Determine the [X, Y] coordinate at the center of the cell enclosing the given text.  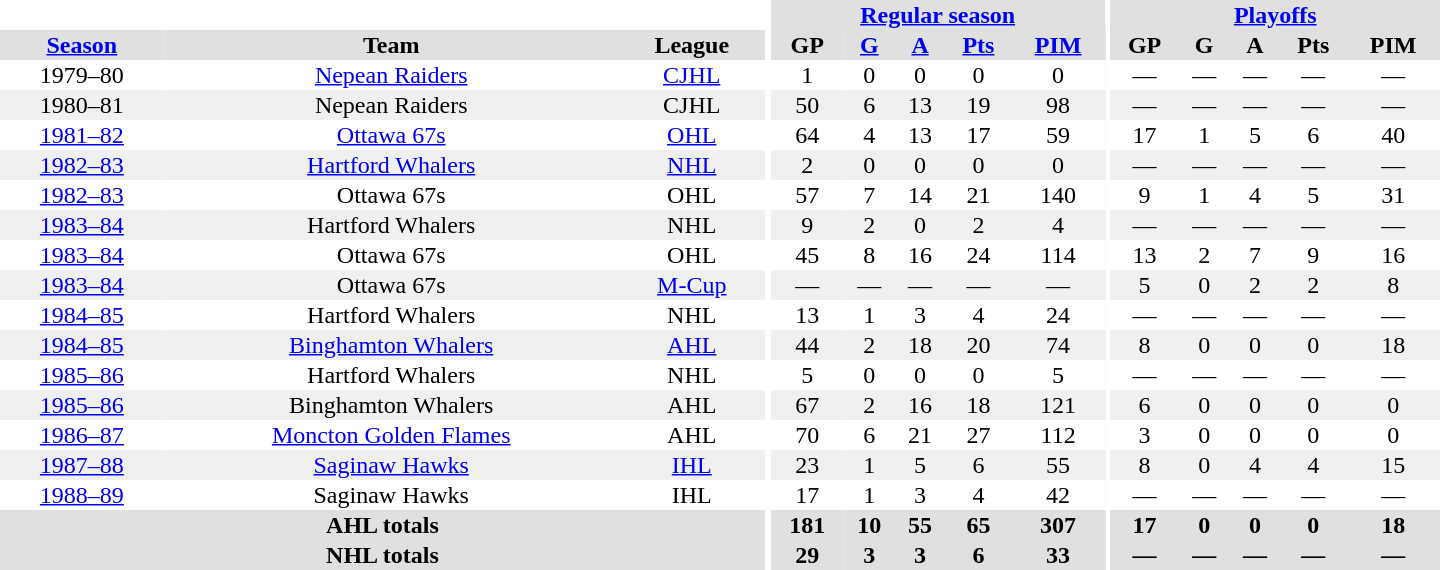
33 [1058, 555]
Moncton Golden Flames [392, 435]
14 [920, 195]
1988–89 [82, 495]
League [692, 45]
181 [806, 525]
Regular season [937, 15]
1981–82 [82, 135]
50 [806, 105]
31 [1393, 195]
Season [82, 45]
45 [806, 255]
42 [1058, 495]
98 [1058, 105]
65 [978, 525]
Team [392, 45]
140 [1058, 195]
307 [1058, 525]
AHL totals [382, 525]
1979–80 [82, 75]
40 [1393, 135]
19 [978, 105]
10 [870, 525]
114 [1058, 255]
1986–87 [82, 435]
Playoffs [1275, 15]
121 [1058, 405]
67 [806, 405]
1987–88 [82, 465]
20 [978, 345]
112 [1058, 435]
44 [806, 345]
23 [806, 465]
NHL totals [382, 555]
74 [1058, 345]
59 [1058, 135]
1980–81 [82, 105]
64 [806, 135]
27 [978, 435]
70 [806, 435]
15 [1393, 465]
M-Cup [692, 285]
57 [806, 195]
29 [806, 555]
